For the text-containing cell, return its midpoint in [X, Y] coordinate format. 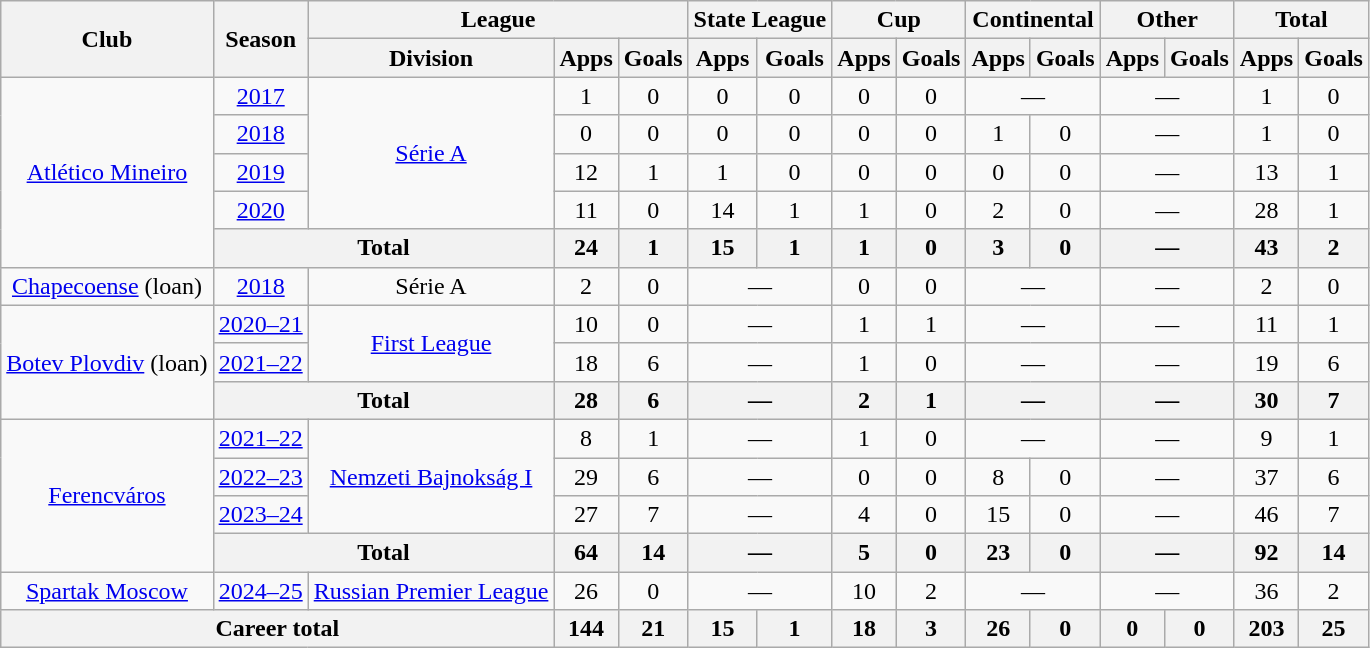
5 [864, 553]
19 [1266, 362]
State League [760, 20]
Nemzeti Bajnokság I [431, 476]
2024–25 [260, 591]
Division [431, 58]
2017 [260, 96]
37 [1266, 477]
League [498, 20]
29 [586, 477]
Club [107, 39]
2020 [260, 210]
30 [1266, 400]
Cup [899, 20]
203 [1266, 629]
36 [1266, 591]
Russian Premier League [431, 591]
Continental [1033, 20]
Season [260, 39]
46 [1266, 515]
25 [1334, 629]
4 [864, 515]
43 [1266, 248]
2019 [260, 172]
13 [1266, 172]
27 [586, 515]
21 [653, 629]
92 [1266, 553]
2022–23 [260, 477]
12 [586, 172]
Ferencváros [107, 495]
Spartak Moscow [107, 591]
24 [586, 248]
2023–24 [260, 515]
64 [586, 553]
23 [998, 553]
Atlético Mineiro [107, 172]
9 [1266, 438]
Botev Plovdiv (loan) [107, 362]
First League [431, 343]
2020–21 [260, 324]
Chapecoense (loan) [107, 286]
Other [1167, 20]
Career total [278, 629]
144 [586, 629]
